Find where the given text appears and provide that cell's center as [X, Y] coordinate. 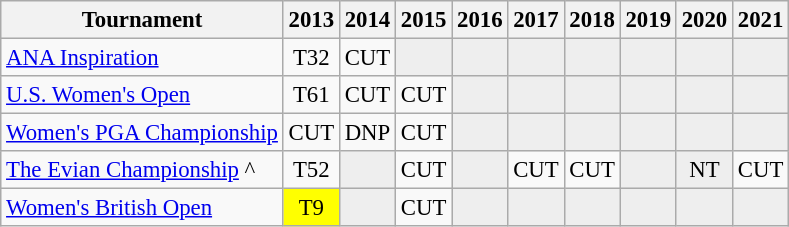
2020 [704, 20]
2013 [311, 20]
2018 [592, 20]
2021 [760, 20]
2019 [648, 20]
DNP [367, 133]
2016 [480, 20]
The Evian Championship ^ [142, 170]
T9 [311, 208]
Women's British Open [142, 208]
2017 [536, 20]
Tournament [142, 20]
ANA Inspiration [142, 58]
T32 [311, 58]
T52 [311, 170]
2014 [367, 20]
Women's PGA Championship [142, 133]
NT [704, 170]
T61 [311, 95]
U.S. Women's Open [142, 95]
2015 [424, 20]
